Search for the cell housing the specified text and yield its (x, y) center coordinate. 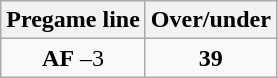
Pregame line (74, 20)
AF –3 (74, 58)
39 (210, 58)
Over/under (210, 20)
